Output the [X, Y] coordinate of the center of the cell containing the given text.  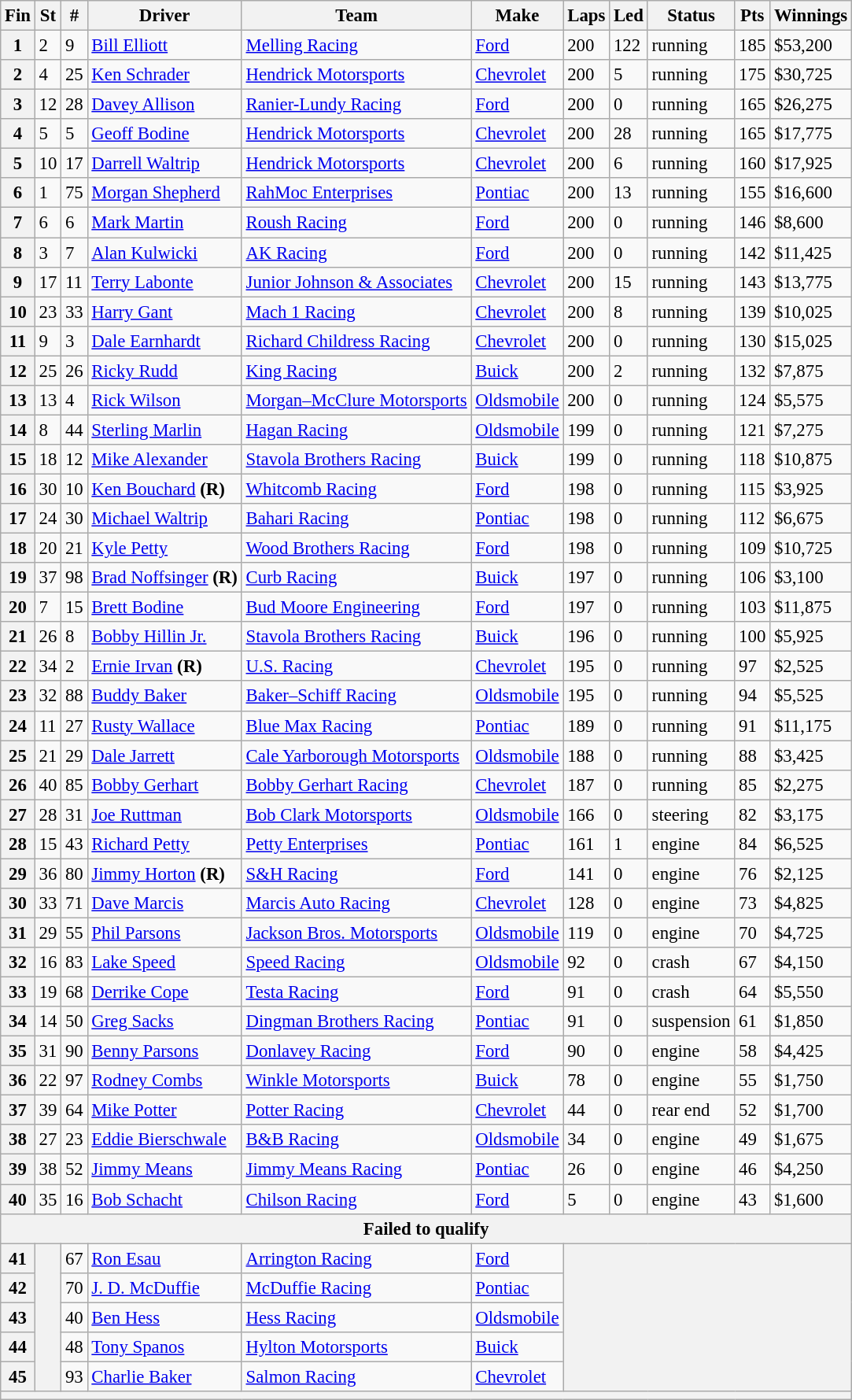
Ken Schrader [164, 75]
Jimmy Horton (R) [164, 874]
187 [587, 785]
73 [752, 903]
Mach 1 Racing [356, 312]
Bill Elliott [164, 46]
rear end [691, 1110]
Ranier-Lundy Racing [356, 105]
Harry Gant [164, 312]
94 [752, 696]
Bobby Gerhart [164, 785]
103 [752, 608]
83 [74, 962]
$5,550 [811, 992]
Rusty Wallace [164, 726]
Whitcomb Racing [356, 489]
Brad Noffsinger (R) [164, 578]
Donlavey Racing [356, 1051]
42 [18, 1287]
161 [587, 844]
49 [752, 1140]
78 [587, 1080]
Geoff Bodine [164, 134]
$3,175 [811, 815]
$3,100 [811, 578]
Mark Martin [164, 223]
Tony Spanos [164, 1347]
118 [752, 460]
J. D. McDuffie [164, 1287]
$10,875 [811, 460]
Phil Parsons [164, 933]
$4,250 [811, 1169]
$15,025 [811, 341]
Darrell Waltrip [164, 164]
71 [74, 903]
41 [18, 1258]
Marcis Auto Racing [356, 903]
$8,600 [811, 223]
196 [587, 637]
50 [74, 1021]
$11,175 [811, 726]
$1,750 [811, 1080]
$53,200 [811, 46]
Eddie Bierschwale [164, 1140]
80 [74, 874]
Mike Potter [164, 1110]
Alan Kulwicki [164, 253]
$4,725 [811, 933]
Michael Waltrip [164, 519]
109 [752, 549]
Charlie Baker [164, 1376]
Bud Moore Engineering [356, 608]
RahMoc Enterprises [356, 193]
143 [752, 282]
Dale Jarrett [164, 755]
Ken Bouchard (R) [164, 489]
Bobby Gerhart Racing [356, 785]
160 [752, 164]
$5,575 [811, 401]
$6,525 [811, 844]
$16,600 [811, 193]
Winkle Motorsports [356, 1080]
Salmon Racing [356, 1376]
112 [752, 519]
# [74, 16]
146 [752, 223]
$2,525 [811, 667]
Jimmy Means Racing [356, 1169]
Ernie Irvan (R) [164, 667]
Make [518, 16]
Team [356, 16]
155 [752, 193]
93 [74, 1376]
Junior Johnson & Associates [356, 282]
$3,425 [811, 755]
68 [74, 992]
$4,425 [811, 1051]
Curb Racing [356, 578]
Terry Labonte [164, 282]
S&H Racing [356, 874]
Richard Childress Racing [356, 341]
Morgan–McClure Motorsports [356, 401]
Sterling Marlin [164, 430]
Ron Esau [164, 1258]
Brett Bodine [164, 608]
Dave Marcis [164, 903]
$1,700 [811, 1110]
Arrington Racing [356, 1258]
175 [752, 75]
141 [587, 874]
124 [752, 401]
Blue Max Racing [356, 726]
Benny Parsons [164, 1051]
Pts [752, 16]
$1,675 [811, 1140]
$2,275 [811, 785]
$5,525 [811, 696]
$1,600 [811, 1199]
Driver [164, 16]
166 [587, 815]
$17,925 [811, 164]
$10,025 [811, 312]
Wood Brothers Racing [356, 549]
Buddy Baker [164, 696]
Davey Allison [164, 105]
Speed Racing [356, 962]
$5,925 [811, 637]
Mike Alexander [164, 460]
$7,875 [811, 371]
Testa Racing [356, 992]
Petty Enterprises [356, 844]
106 [752, 578]
Bahari Racing [356, 519]
suspension [691, 1021]
115 [752, 489]
Jackson Bros. Motorsports [356, 933]
$2,125 [811, 874]
$3,925 [811, 489]
45 [18, 1376]
$4,150 [811, 962]
92 [587, 962]
$6,675 [811, 519]
$17,775 [811, 134]
Bob Clark Motorsports [356, 815]
Winnings [811, 16]
$11,875 [811, 608]
Derrike Cope [164, 992]
Rick Wilson [164, 401]
121 [752, 430]
Bob Schacht [164, 1199]
$10,725 [811, 549]
75 [74, 193]
McDuffie Racing [356, 1287]
Ricky Rudd [164, 371]
B&B Racing [356, 1140]
82 [752, 815]
Ben Hess [164, 1317]
98 [74, 578]
U.S. Racing [356, 667]
Laps [587, 16]
Chilson Racing [356, 1199]
132 [752, 371]
Melling Racing [356, 46]
Lake Speed [164, 962]
142 [752, 253]
100 [752, 637]
Hagan Racing [356, 430]
$4,825 [811, 903]
185 [752, 46]
Dingman Brothers Racing [356, 1021]
46 [752, 1169]
Status [691, 16]
$7,275 [811, 430]
King Racing [356, 371]
130 [752, 341]
AK Racing [356, 253]
61 [752, 1021]
119 [587, 933]
Dale Earnhardt [164, 341]
76 [752, 874]
$30,725 [811, 75]
$26,275 [811, 105]
48 [74, 1347]
Morgan Shepherd [164, 193]
Baker–Schiff Racing [356, 696]
$11,425 [811, 253]
Jimmy Means [164, 1169]
$1,850 [811, 1021]
84 [752, 844]
Cale Yarborough Motorsports [356, 755]
128 [587, 903]
Fin [18, 16]
Led [629, 16]
58 [752, 1051]
Failed to qualify [426, 1228]
Roush Racing [356, 223]
122 [629, 46]
steering [691, 815]
Richard Petty [164, 844]
Rodney Combs [164, 1080]
Joe Ruttman [164, 815]
188 [587, 755]
Kyle Petty [164, 549]
Greg Sacks [164, 1021]
Bobby Hillin Jr. [164, 637]
139 [752, 312]
Hylton Motorsports [356, 1347]
Hess Racing [356, 1317]
Potter Racing [356, 1110]
$13,775 [811, 282]
189 [587, 726]
St [47, 16]
